Search for the cell housing the specified text and yield its [X, Y] center coordinate. 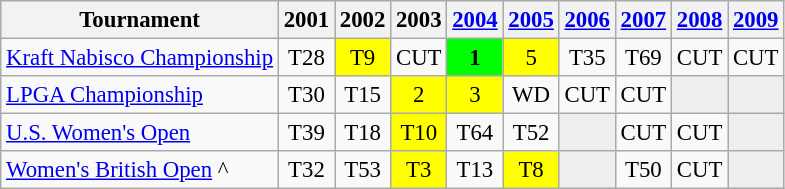
U.S. Women's Open [140, 133]
1 [475, 58]
T35 [587, 58]
T3 [419, 170]
T52 [531, 133]
T39 [306, 133]
T64 [475, 133]
T32 [306, 170]
T28 [306, 58]
2001 [306, 20]
Women's British Open ^ [140, 170]
T10 [419, 133]
WD [531, 95]
2005 [531, 20]
3 [475, 95]
T18 [363, 133]
2 [419, 95]
T13 [475, 170]
2009 [756, 20]
LPGA Championship [140, 95]
T30 [306, 95]
2007 [643, 20]
2008 [699, 20]
2002 [363, 20]
5 [531, 58]
Tournament [140, 20]
T53 [363, 170]
2004 [475, 20]
2003 [419, 20]
T9 [363, 58]
T15 [363, 95]
T50 [643, 170]
T8 [531, 170]
2006 [587, 20]
Kraft Nabisco Championship [140, 58]
T69 [643, 58]
